Scan for the cell matching the given text and deliver its [X, Y] coordinate at center. 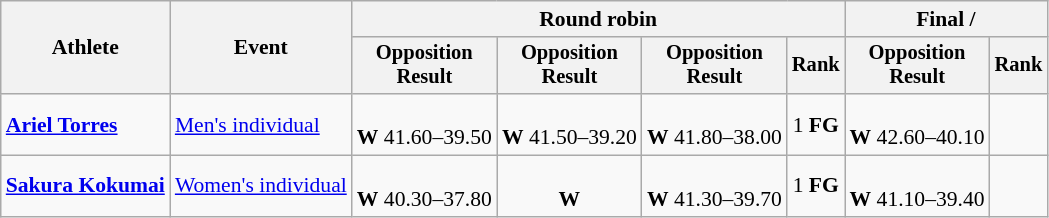
Women's individual [261, 186]
W 41.50–39.20 [570, 124]
W 41.60–39.50 [424, 124]
W 42.60–40.10 [918, 124]
W 41.80–38.00 [714, 124]
Men's individual [261, 124]
Event [261, 48]
Ariel Torres [86, 124]
W 41.30–39.70 [714, 186]
W [570, 186]
Final / [946, 19]
Athlete [86, 48]
Round robin [598, 19]
Sakura Kokumai [86, 186]
W 41.10–39.40 [918, 186]
W 40.30–37.80 [424, 186]
